Extract the [X, Y] coordinate from the center of the cell holding the provided text.  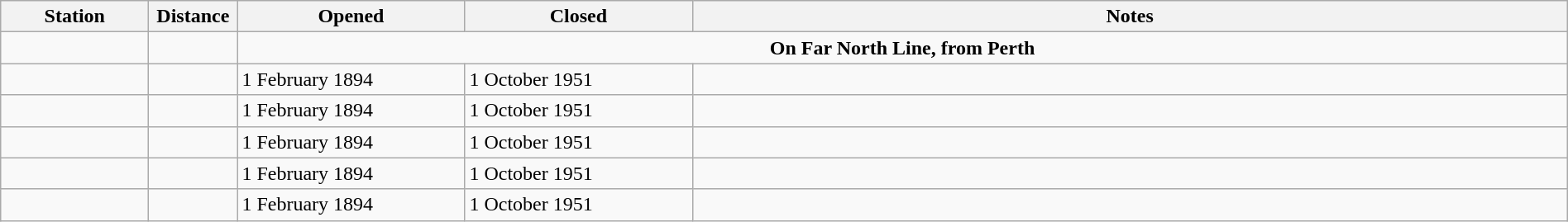
Station [74, 17]
Notes [1130, 17]
Closed [579, 17]
Opened [351, 17]
Distance [194, 17]
On Far North Line, from Perth [902, 48]
